Identify which cell holds the provided text, then report its [x, y] central coordinate. 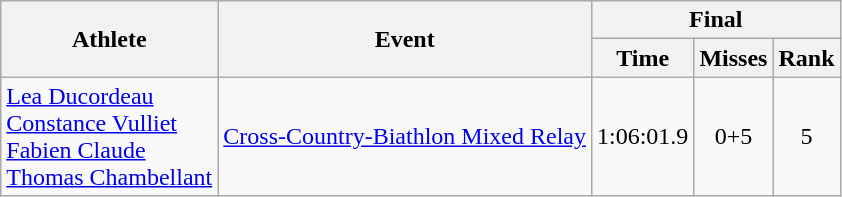
Final [716, 20]
Misses [734, 58]
Athlete [110, 39]
Lea DucordeauConstance VullietFabien ClaudeThomas Chambellant [110, 136]
Cross-Country-Biathlon Mixed Relay [405, 136]
Event [405, 39]
1:06:01.9 [642, 136]
Rank [806, 58]
Time [642, 58]
0+5 [734, 136]
5 [806, 136]
